Output the (x, y) coordinate of the center of the cell containing the given text.  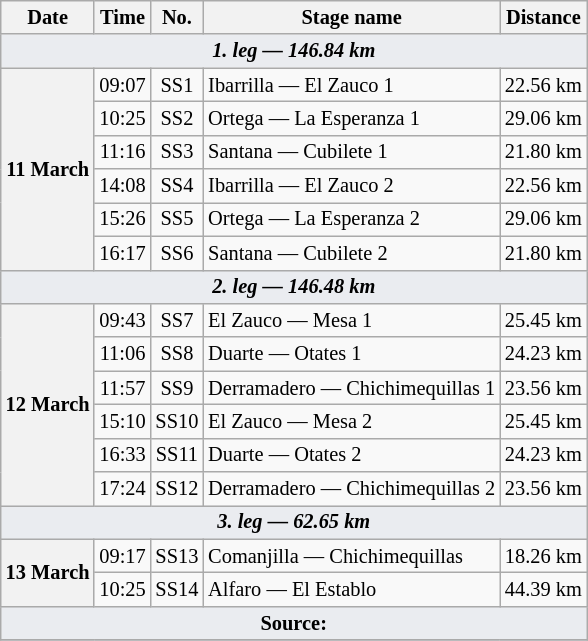
44.39 km (544, 589)
SS2 (178, 118)
SS14 (178, 589)
11 March (48, 169)
11:57 (122, 388)
18.26 km (544, 556)
09:43 (122, 320)
15:10 (122, 421)
SS3 (178, 152)
Stage name (352, 17)
Ibarrilla — El Zauco 2 (352, 186)
Ibarrilla — El Zauco 1 (352, 85)
El Zauco — Mesa 2 (352, 421)
17:24 (122, 489)
Duarte — Otates 1 (352, 354)
09:17 (122, 556)
SS5 (178, 219)
SS11 (178, 455)
Ortega — La Esperanza 1 (352, 118)
Derramadero — Chichimequillas 2 (352, 489)
Time (122, 17)
Duarte — Otates 2 (352, 455)
16:17 (122, 253)
11:06 (122, 354)
SS9 (178, 388)
SS4 (178, 186)
SS10 (178, 421)
Santana — Cubilete 2 (352, 253)
Santana — Cubilete 1 (352, 152)
Derramadero — Chichimequillas 1 (352, 388)
11:16 (122, 152)
16:33 (122, 455)
Comanjilla — Chichimequillas (352, 556)
13 March (48, 572)
SS13 (178, 556)
SS8 (178, 354)
Alfaro — El Establo (352, 589)
Distance (544, 17)
SS1 (178, 85)
SS7 (178, 320)
El Zauco — Mesa 1 (352, 320)
Source: (294, 623)
3. leg — 62.65 km (294, 522)
14:08 (122, 186)
1. leg — 146.84 km (294, 51)
No. (178, 17)
SS6 (178, 253)
Ortega — La Esperanza 2 (352, 219)
SS12 (178, 489)
15:26 (122, 219)
12 March (48, 404)
09:07 (122, 85)
Date (48, 17)
2. leg — 146.48 km (294, 287)
